Search for the cell housing the specified text and yield its (X, Y) center coordinate. 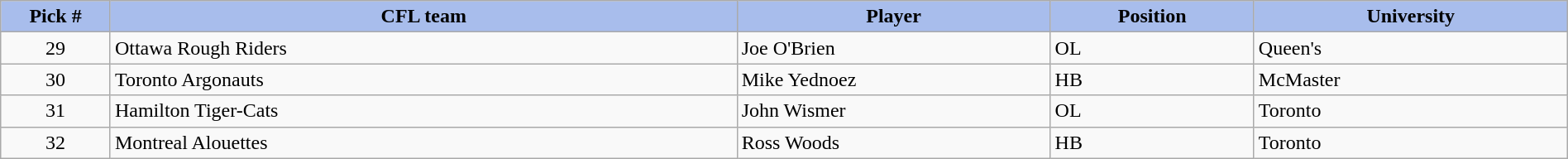
Mike Yednoez (893, 79)
John Wismer (893, 111)
McMaster (1411, 79)
Toronto Argonauts (423, 79)
30 (56, 79)
Ross Woods (893, 142)
Pick # (56, 17)
Queen's (1411, 48)
Player (893, 17)
32 (56, 142)
Montreal Alouettes (423, 142)
Position (1152, 17)
31 (56, 111)
Hamilton Tiger-Cats (423, 111)
University (1411, 17)
29 (56, 48)
CFL team (423, 17)
Ottawa Rough Riders (423, 48)
Joe O'Brien (893, 48)
